Locate the cell with the specified text and output its (x, y) center coordinate. 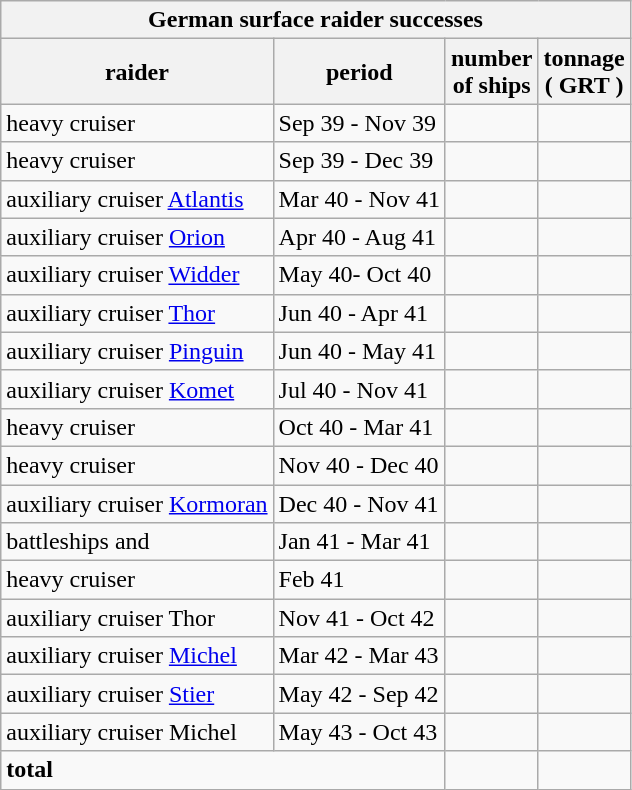
Jun 40 - May 41 (359, 351)
Jul 40 - Nov 41 (359, 389)
Apr 40 - Aug 41 (359, 237)
Dec 40 - Nov 41 (359, 503)
period (359, 72)
total (224, 770)
Feb 41 (359, 580)
May 43 - Oct 43 (359, 732)
May 40- Oct 40 (359, 275)
Jan 41 - Mar 41 (359, 542)
Mar 40 - Nov 41 (359, 199)
Nov 41 - Oct 42 (359, 618)
auxiliary cruiser Pinguin (137, 351)
Sep 39 - Nov 39 (359, 123)
auxiliary cruiser Kormoran (137, 503)
raider (137, 72)
German surface raider successes (316, 20)
May 42 - Sep 42 (359, 694)
auxiliary cruiser Orion (137, 237)
Nov 40 - Dec 40 (359, 465)
tonnage ( GRT ) (584, 72)
auxiliary cruiser Widder (137, 275)
number of ships (491, 72)
Oct 40 - Mar 41 (359, 427)
auxiliary cruiser Atlantis (137, 199)
auxiliary cruiser Stier (137, 694)
Jun 40 - Apr 41 (359, 313)
Mar 42 - Mar 43 (359, 656)
battleships and (137, 542)
Sep 39 - Dec 39 (359, 161)
auxiliary cruiser Komet (137, 389)
